Locate the cell with the specified text and output its (X, Y) center coordinate. 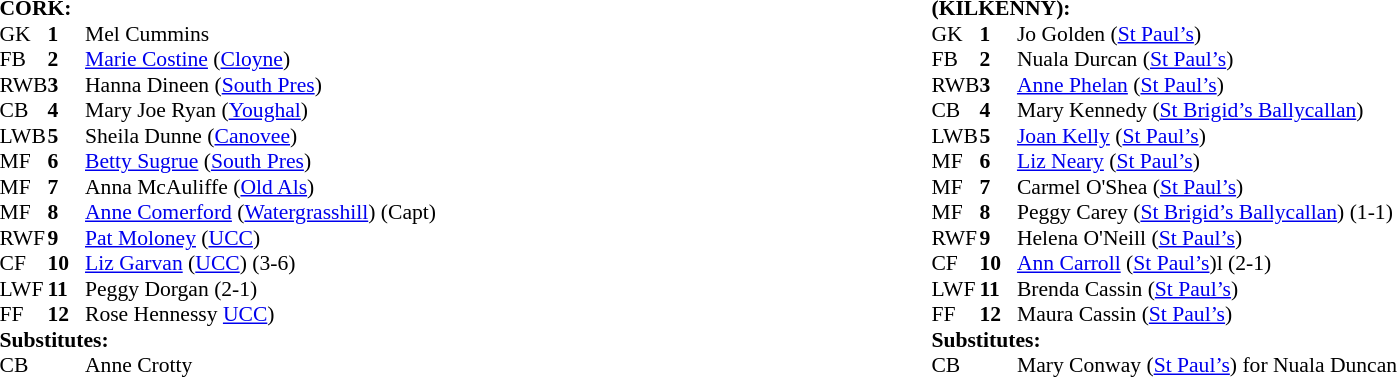
Anne Comerford (Watergrasshill) (Capt) (260, 213)
Maura Cassin (St Paul’s) (1207, 315)
Liz Neary (St Paul’s) (1207, 161)
Marie Costine (Cloyne) (260, 59)
Carmel O'Shea (St Paul’s) (1207, 187)
Nuala Durcan (St Paul’s) (1207, 59)
Anna McAuliffe (Old Als) (260, 187)
Mary Joe Ryan (Youghal) (260, 111)
Anne Phelan (St Paul’s) (1207, 85)
Hanna Dineen (South Pres) (260, 85)
Jo Golden (St Paul’s) (1207, 34)
Pat Moloney (UCC) (260, 238)
Helena O'Neill (St Paul’s) (1207, 238)
Peggy Carey (St Brigid’s Ballycallan) (1-1) (1207, 213)
Joan Kelly (St Paul’s) (1207, 136)
Liz Garvan (UCC) (3-6) (260, 263)
Brenda Cassin (St Paul’s) (1207, 289)
Mel Cummins (260, 34)
Mary Kennedy (St Brigid’s Ballycallan) (1207, 111)
Ann Carroll (St Paul’s)l (2-1) (1207, 263)
Peggy Dorgan (2-1) (260, 289)
Betty Sugrue (South Pres) (260, 161)
Sheila Dunne (Canovee) (260, 136)
Rose Hennessy UCC) (260, 315)
